Capture the cell that displays the provided text and extract its [X, Y] central coordinate. 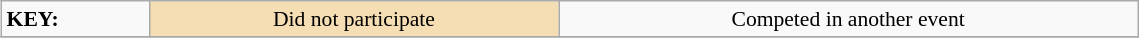
Competed in another event [848, 19]
KEY: [76, 19]
Did not participate [354, 19]
